Determine the [x, y] coordinate at the center of the cell enclosing the given text.  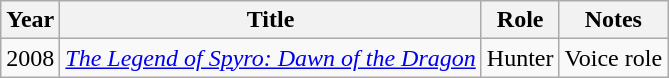
Year [30, 20]
Voice role [614, 58]
Hunter [520, 58]
Notes [614, 20]
Role [520, 20]
Title [270, 20]
2008 [30, 58]
The Legend of Spyro: Dawn of the Dragon [270, 58]
